Determine the (X, Y) coordinate at the center of the cell enclosing the given text.  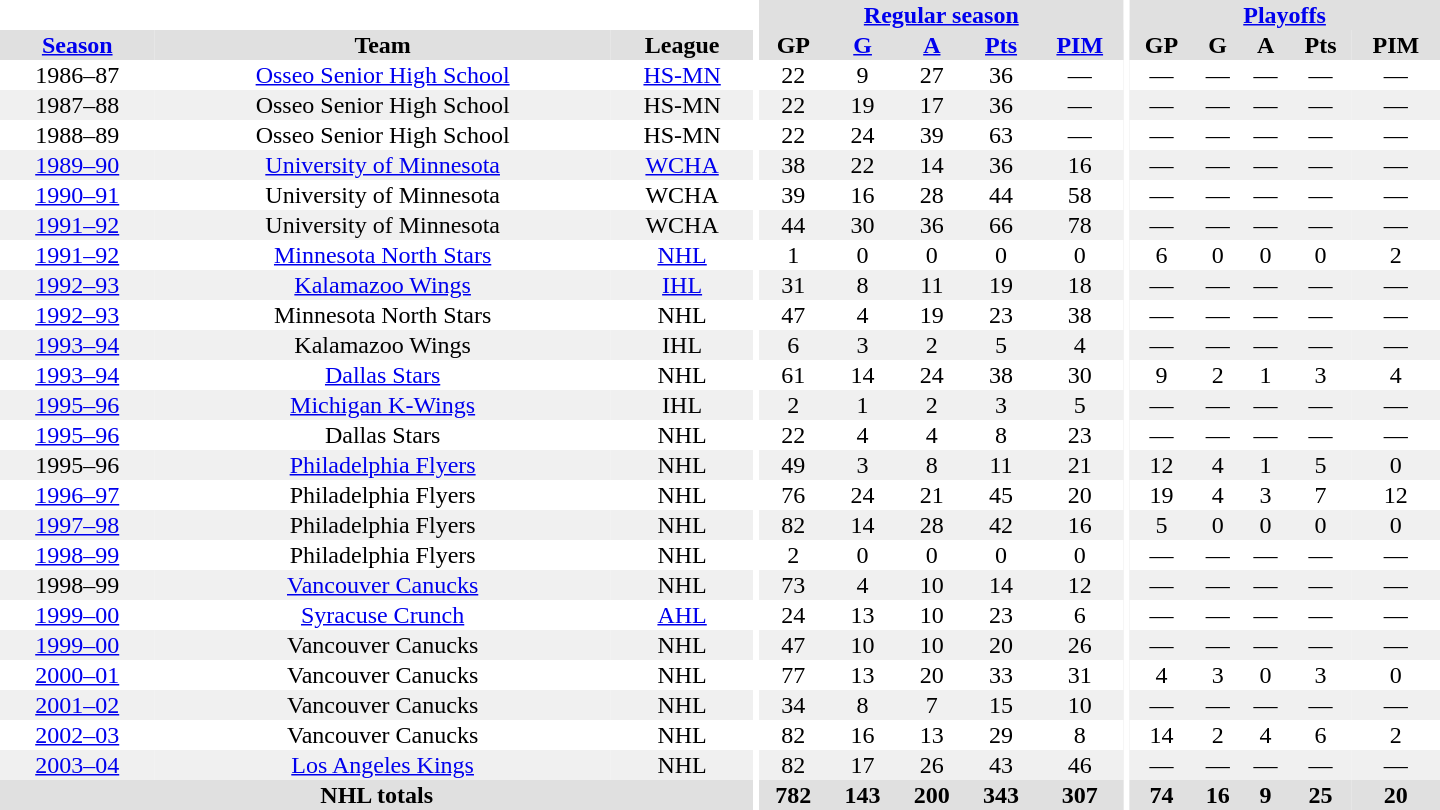
15 (1000, 705)
77 (794, 675)
Syracuse Crunch (382, 615)
League (682, 45)
AHL (682, 615)
NHL totals (376, 795)
2003–04 (77, 765)
29 (1000, 735)
76 (794, 495)
Playoffs (1284, 15)
46 (1080, 765)
34 (794, 705)
61 (794, 375)
1988–89 (77, 135)
33 (1000, 675)
1986–87 (77, 75)
143 (862, 795)
Season (77, 45)
782 (794, 795)
78 (1080, 225)
58 (1080, 195)
73 (794, 585)
343 (1000, 795)
49 (794, 465)
2002–03 (77, 735)
1990–91 (77, 195)
1987–88 (77, 105)
Team (382, 45)
45 (1000, 495)
74 (1161, 795)
Regular season (942, 15)
Los Angeles Kings (382, 765)
2001–02 (77, 705)
Michigan K-Wings (382, 405)
1989–90 (77, 165)
18 (1080, 285)
43 (1000, 765)
27 (932, 75)
25 (1321, 795)
1997–98 (77, 525)
2000–01 (77, 675)
1996–97 (77, 495)
66 (1000, 225)
42 (1000, 525)
307 (1080, 795)
200 (932, 795)
63 (1000, 135)
